Capture the cell that displays the provided text and extract its (x, y) central coordinate. 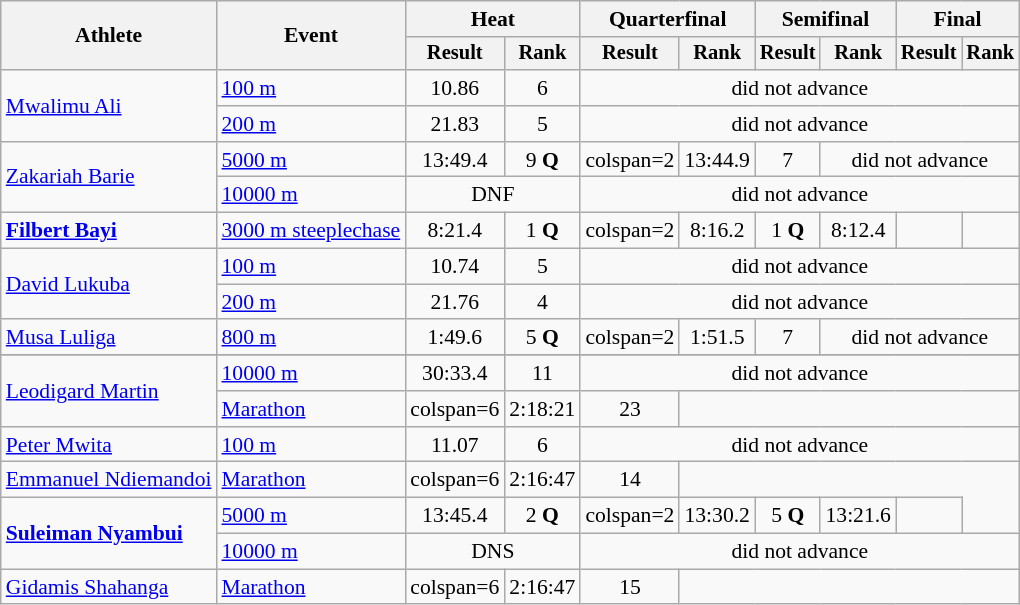
2 Q (542, 516)
Emmanuel Ndiemandoi (109, 480)
10.74 (454, 267)
11 (542, 373)
21.83 (454, 124)
800 m (310, 338)
Leodigard Martin (109, 390)
Peter Mwita (109, 445)
Mwalimu Ali (109, 106)
Final (958, 19)
13:44.9 (716, 160)
Gidamis Shahanga (109, 587)
11.07 (454, 445)
David Lukuba (109, 284)
Filbert Bayi (109, 231)
9 Q (542, 160)
2:18:21 (542, 409)
3000 m steeplechase (310, 231)
8:21.4 (454, 231)
23 (630, 409)
30:33.4 (454, 373)
DNF (492, 195)
14 (630, 480)
Heat (492, 19)
13:45.4 (454, 516)
Quarterfinal (668, 19)
Musa Luliga (109, 338)
1:51.5 (716, 338)
8:12.4 (858, 231)
13:49.4 (454, 160)
10.86 (454, 88)
13:21.6 (858, 516)
Event (310, 36)
8:16.2 (716, 231)
13:30.2 (716, 516)
Zakariah Barie (109, 178)
Semifinal (826, 19)
21.76 (454, 302)
15 (630, 587)
4 (542, 302)
DNS (492, 552)
1:49.6 (454, 338)
Suleiman Nyambui (109, 534)
Athlete (109, 36)
